Pinpoint the cell where the given text exists, returning its (x, y) midpoint coordinate. 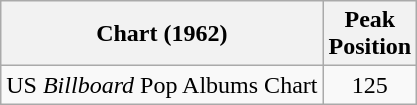
Chart (1962) (162, 34)
125 (370, 85)
US Billboard Pop Albums Chart (162, 85)
PeakPosition (370, 34)
